Provide the [x, y] coordinate of the cell's center where the given text is located.  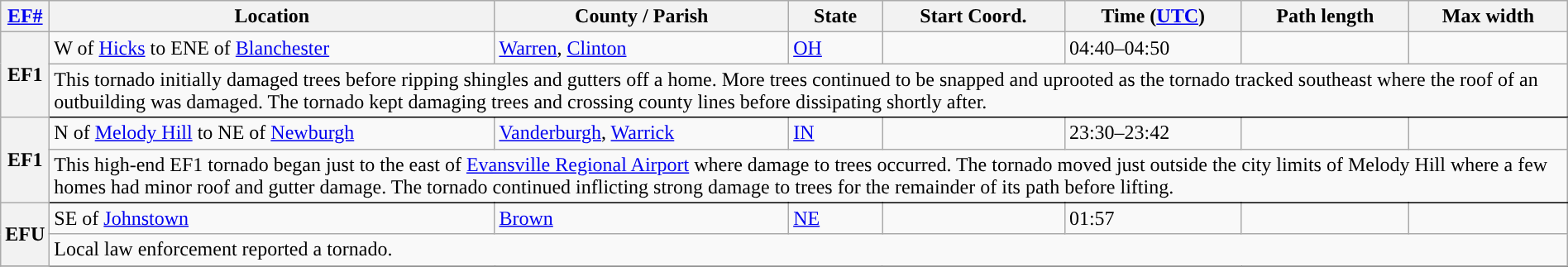
01:57 [1153, 218]
EFU [25, 234]
23:30–23:42 [1153, 133]
SE of Johnstown [272, 218]
Location [272, 17]
N of Melody Hill to NE of Newburgh [272, 133]
NE [835, 218]
W of Hicks to ENE of Blanchester [272, 48]
Local law enforcement reported a tornado. [809, 250]
EF# [25, 17]
Brown [642, 218]
Max width [1489, 17]
Vanderburgh, Warrick [642, 133]
Warren, Clinton [642, 48]
Time (UTC) [1153, 17]
04:40–04:50 [1153, 48]
State [835, 17]
County / Parish [642, 17]
IN [835, 133]
Path length [1325, 17]
Start Coord. [974, 17]
OH [835, 48]
